Find where the given text appears and provide that cell's center as [X, Y] coordinate. 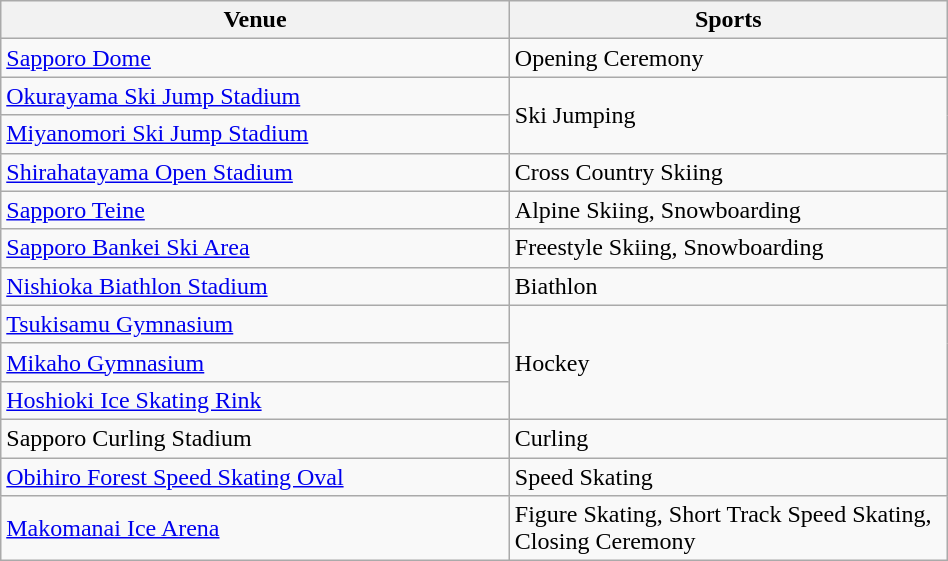
Sapporo Curling Stadium [256, 438]
Hockey [728, 362]
Freestyle Skiing, Snowboarding [728, 248]
Figure Skating, Short Track Speed Skating, Closing Ceremony [728, 528]
Sapporo Teine [256, 210]
Sapporo Bankei Ski Area [256, 248]
Obihiro Forest Speed Skating Oval [256, 477]
Nishioka Biathlon Stadium [256, 286]
Sports [728, 20]
Mikaho Gymnasium [256, 362]
Ski Jumping [728, 115]
Hoshioki Ice Skating Rink [256, 400]
Speed Skating [728, 477]
Okurayama Ski Jump Stadium [256, 96]
Venue [256, 20]
Biathlon [728, 286]
Curling [728, 438]
Cross Country Skiing [728, 172]
Alpine Skiing, Snowboarding [728, 210]
Tsukisamu Gymnasium [256, 324]
Makomanai Ice Arena [256, 528]
Opening Ceremony [728, 58]
Sapporo Dome [256, 58]
Shirahatayama Open Stadium [256, 172]
Miyanomori Ski Jump Stadium [256, 134]
